Determine the [X, Y] coordinate at the center of the cell enclosing the given text.  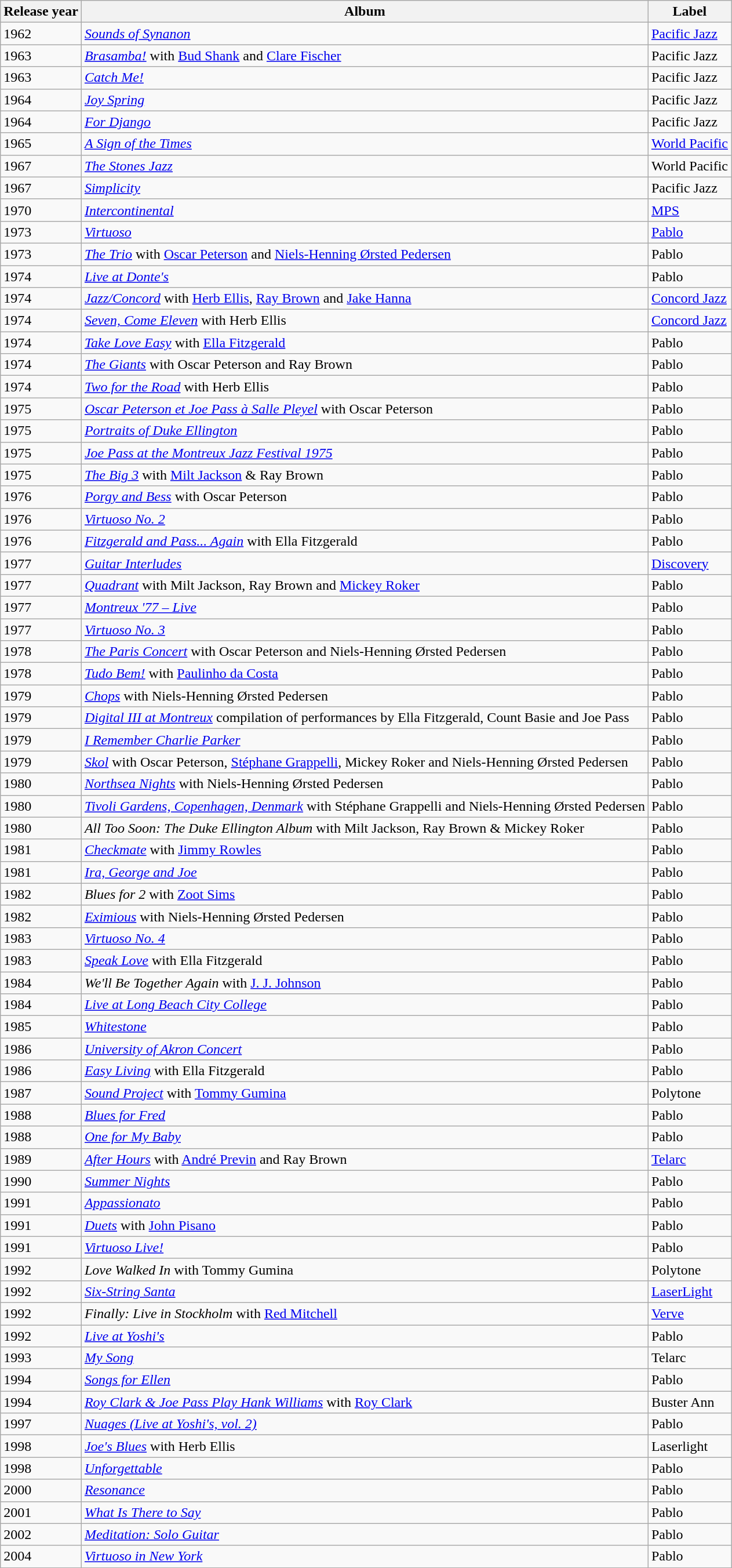
Virtuoso [365, 232]
What Is There to Say [365, 1512]
Eximious with Niels-Henning Ørsted Pedersen [365, 916]
Sounds of Synanon [365, 34]
Checkmate with Jimmy Rowles [365, 850]
Easy Living with Ella Fitzgerald [365, 1071]
Digital III at Montreux compilation of performances by Ella Fitzgerald, Count Basie and Joe Pass [365, 718]
Appassionato [365, 1203]
Virtuoso Live! [365, 1247]
After Hours with André Previn and Ray Brown [365, 1159]
I Remember Charlie Parker [365, 740]
Tivoli Gardens, Copenhagen, Denmark with Stéphane Grappelli and Niels-Henning Ørsted Pedersen [365, 806]
Laserlight [690, 1446]
Songs for Ellen [365, 1380]
1965 [41, 144]
All Too Soon: The Duke Ellington Album with Milt Jackson, Ray Brown & Mickey Roker [365, 828]
Simplicity [365, 188]
1962 [41, 34]
Nuages (Live at Yoshi's, vol. 2) [365, 1424]
Skol with Oscar Peterson, Stéphane Grappelli, Mickey Roker and Niels-Henning Ørsted Pedersen [365, 762]
1997 [41, 1424]
Seven, Come Eleven with Herb Ellis [365, 321]
2002 [41, 1534]
1970 [41, 210]
My Song [365, 1358]
Live at Long Beach City College [365, 1005]
Jazz/Concord with Herb Ellis, Ray Brown and Jake Hanna [365, 299]
We'll Be Together Again with J. J. Johnson [365, 983]
Discovery [690, 563]
1987 [41, 1093]
Live at Yoshi's [365, 1335]
For Django [365, 122]
The Trio with Oscar Peterson and Niels-Henning Ørsted Pedersen [365, 254]
One for My Baby [365, 1137]
The Giants with Oscar Peterson and Ray Brown [365, 365]
Joe's Blues with Herb Ellis [365, 1446]
Northsea Nights with Niels-Henning Ørsted Pedersen [365, 784]
Live at Donte's [365, 277]
Virtuoso No. 4 [365, 938]
Buster Ann [690, 1402]
Speak Love with Ella Fitzgerald [365, 960]
Meditation: Solo Guitar [365, 1534]
Roy Clark & Joe Pass Play Hank Williams with Roy Clark [365, 1402]
Quadrant with Milt Jackson, Ray Brown and Mickey Roker [365, 585]
Oscar Peterson et Joe Pass à Salle Pleyel with Oscar Peterson [365, 409]
Virtuoso in New York [365, 1556]
Whitestone [365, 1027]
Fitzgerald and Pass... Again with Ella Fitzgerald [365, 541]
Porgy and Bess with Oscar Peterson [365, 497]
Tudo Bem! with Paulinho da Costa [365, 674]
Guitar Interludes [365, 563]
Release year [41, 12]
Blues for Fred [365, 1115]
The Stones Jazz [365, 166]
1990 [41, 1181]
Blues for 2 with Zoot Sims [365, 894]
Label [690, 12]
Virtuoso No. 2 [365, 519]
Montreux '77 – Live [365, 607]
The Paris Concert with Oscar Peterson and Niels-Henning Ørsted Pedersen [365, 652]
LaserLight [690, 1291]
The Big 3 with Milt Jackson & Ray Brown [365, 475]
A Sign of the Times [365, 144]
Ira, George and Joe [365, 872]
Six-String Santa [365, 1291]
Joy Spring [365, 100]
Virtuoso No. 3 [365, 629]
Duets with John Pisano [365, 1225]
1993 [41, 1358]
2001 [41, 1512]
1989 [41, 1159]
2000 [41, 1490]
Intercontinental [365, 210]
Catch Me! [365, 78]
Album [365, 12]
Love Walked In with Tommy Gumina [365, 1269]
Summer Nights [365, 1181]
1985 [41, 1027]
Sound Project with Tommy Gumina [365, 1093]
Chops with Niels-Henning Ørsted Pedersen [365, 696]
MPS [690, 210]
University of Akron Concert [365, 1049]
Finally: Live in Stockholm with Red Mitchell [365, 1313]
Brasamba! with Bud Shank and Clare Fischer [365, 56]
Verve [690, 1313]
2004 [41, 1556]
Resonance [365, 1490]
Portraits of Duke Ellington [365, 431]
Joe Pass at the Montreux Jazz Festival 1975 [365, 453]
Two for the Road with Herb Ellis [365, 387]
Take Love Easy with Ella Fitzgerald [365, 343]
Unforgettable [365, 1468]
